Output the [x, y] coordinate of the center of the cell containing the given text.  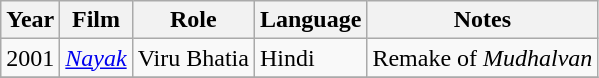
Language [310, 20]
Notes [482, 20]
Film [96, 20]
Remake of Mudhalvan [482, 58]
2001 [30, 58]
Hindi [310, 58]
Viru Bhatia [193, 58]
Role [193, 20]
Year [30, 20]
Nayak [96, 58]
